From the cell containing the given text, extract its center point as (X, Y) coordinate. 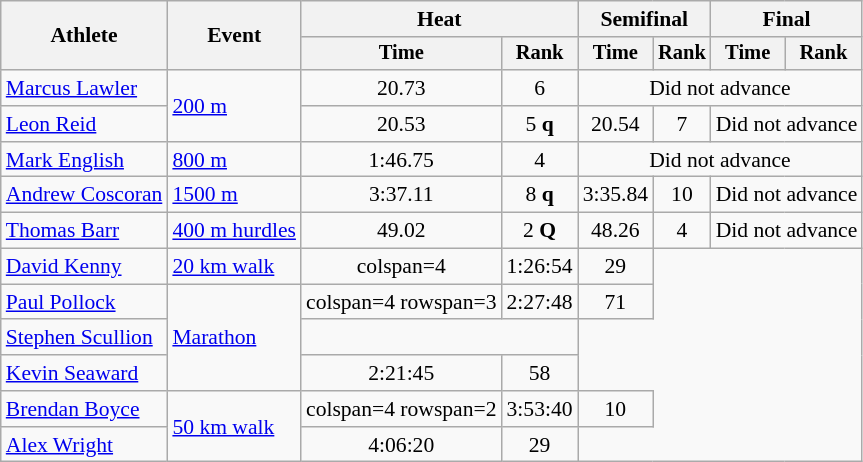
1500 m (234, 195)
1:46.75 (402, 160)
20.53 (402, 124)
58 (540, 373)
8 q (540, 195)
2 Q (540, 231)
Leon Reid (84, 124)
Paul Pollock (84, 302)
Thomas Barr (84, 231)
David Kenny (84, 267)
Marcus Lawler (84, 88)
Kevin Seaward (84, 373)
50 km walk (234, 426)
Mark English (84, 160)
29 (616, 267)
3:53:40 (540, 409)
49.02 (402, 231)
Stephen Scullion (84, 338)
Brendan Boyce (84, 409)
Andrew Coscoran (84, 195)
Semifinal (644, 19)
2:21:45 (402, 373)
Marathon (234, 338)
Athlete (84, 36)
6 (540, 88)
colspan=4 rowspan=3 (402, 302)
7 (682, 124)
3:35.84 (616, 195)
20.54 (616, 124)
3:37.11 (402, 195)
20.73 (402, 88)
1:26:54 (540, 267)
48.26 (616, 231)
colspan=4 (402, 267)
400 m hurdles (234, 231)
Heat (440, 19)
colspan=4 rowspan=2 (402, 409)
20 km walk (234, 267)
2:27:48 (540, 302)
Final (787, 19)
71 (616, 302)
5 q (540, 124)
200 m (234, 106)
Event (234, 36)
800 m (234, 160)
